Extract the (x, y) coordinate from the center of the cell holding the provided text.  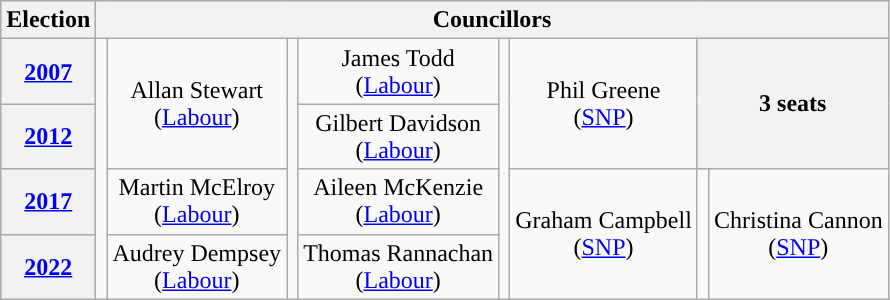
2022 (48, 266)
Thomas Rannachan(Labour) (398, 266)
James Todd(Labour) (398, 72)
Martin McElroy(Labour) (197, 202)
Phil Greene(SNP) (604, 104)
2012 (48, 136)
2017 (48, 202)
Audrey Dempsey(Labour) (197, 266)
Aileen McKenzie(Labour) (398, 202)
3 seats (792, 104)
Allan Stewart(Labour) (197, 104)
Christina Cannon(SNP) (798, 234)
Councillors (492, 20)
Graham Campbell(SNP) (604, 234)
Gilbert Davidson(Labour) (398, 136)
Election (48, 20)
2007 (48, 72)
